Capture the cell that displays the provided text and extract its (X, Y) central coordinate. 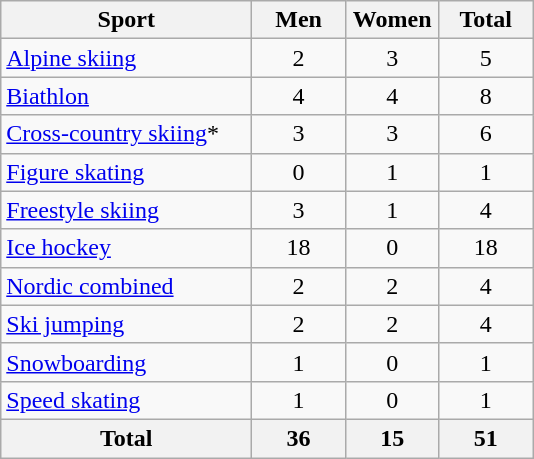
Alpine skiing (126, 58)
Cross-country skiing* (126, 134)
Ski jumping (126, 324)
51 (486, 438)
Snowboarding (126, 362)
36 (299, 438)
8 (486, 96)
Freestyle skiing (126, 210)
Figure skating (126, 172)
Ice hockey (126, 248)
15 (392, 438)
Nordic combined (126, 286)
5 (486, 58)
Sport (126, 20)
Biathlon (126, 96)
Speed skating (126, 400)
6 (486, 134)
Women (392, 20)
Men (299, 20)
